Output the [x, y] coordinate of the center of the cell containing the given text.  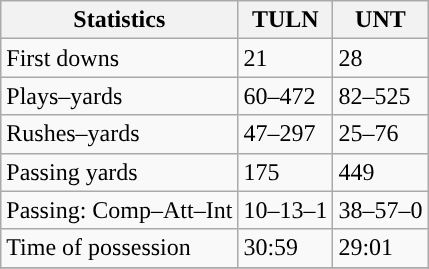
UNT [380, 20]
TULN [286, 20]
30:59 [286, 248]
Statistics [120, 20]
47–297 [286, 134]
10–13–1 [286, 210]
449 [380, 172]
38–57–0 [380, 210]
Time of possession [120, 248]
25–76 [380, 134]
60–472 [286, 96]
28 [380, 58]
First downs [120, 58]
Plays–yards [120, 96]
82–525 [380, 96]
29:01 [380, 248]
175 [286, 172]
21 [286, 58]
Passing: Comp–Att–Int [120, 210]
Rushes–yards [120, 134]
Passing yards [120, 172]
